Extract the [x, y] coordinate from the center of the cell holding the provided text.  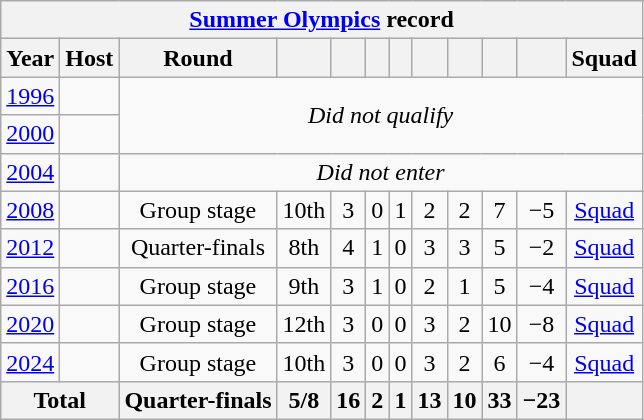
−2 [542, 248]
6 [500, 362]
Did not qualify [380, 115]
12th [304, 324]
Round [198, 58]
2000 [30, 134]
7 [500, 210]
Did not enter [380, 172]
33 [500, 400]
Summer Olympics record [322, 20]
−8 [542, 324]
Total [60, 400]
2020 [30, 324]
8th [304, 248]
5/8 [304, 400]
9th [304, 286]
Year [30, 58]
2012 [30, 248]
2016 [30, 286]
2008 [30, 210]
2004 [30, 172]
−23 [542, 400]
13 [430, 400]
Host [90, 58]
16 [348, 400]
2024 [30, 362]
4 [348, 248]
1996 [30, 96]
−5 [542, 210]
